Identify which cell holds the provided text, then report its (x, y) central coordinate. 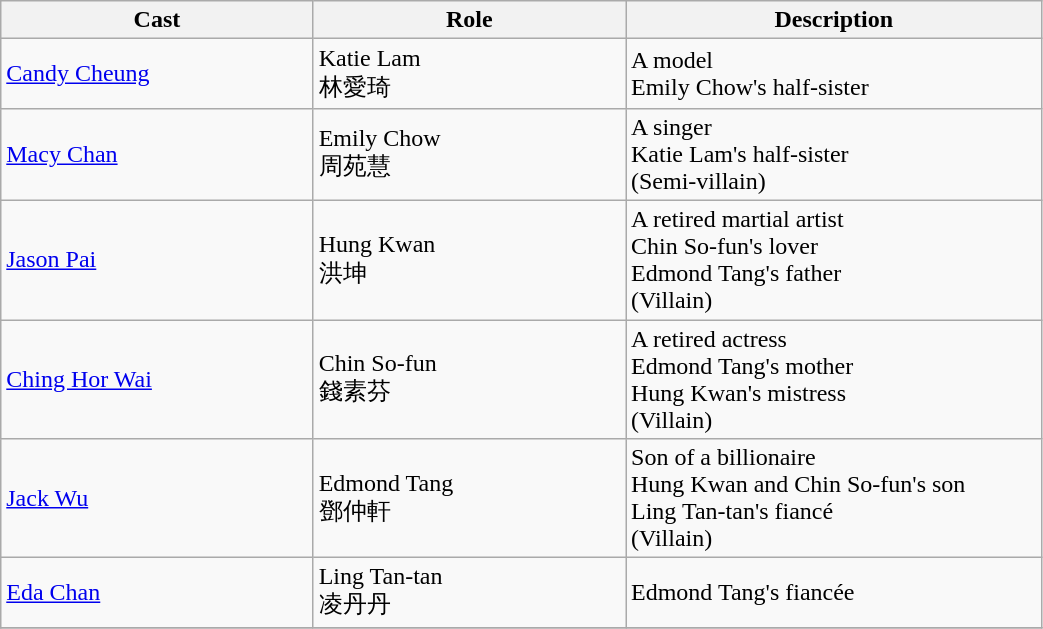
Edmond Tang鄧仲軒 (469, 498)
A retired martial artistChin So-fun's loverEdmond Tang's father(Villain) (834, 260)
Son of a billionaireHung Kwan and Chin So-fun's sonLing Tan-tan's fiancé(Villain) (834, 498)
Chin So-fun錢素芬 (469, 380)
Macy Chan (157, 154)
Emily Chow周苑慧 (469, 154)
Jason Pai (157, 260)
Katie Lam林愛琦 (469, 74)
Hung Kwan洪坤 (469, 260)
Ching Hor Wai (157, 380)
Edmond Tang's fiancée (834, 593)
Eda Chan (157, 593)
Ling Tan-tan凌丹丹 (469, 593)
A modelEmily Chow's half-sister (834, 74)
Cast (157, 20)
A retired actressEdmond Tang's motherHung Kwan's mistress(Villain) (834, 380)
A singerKatie Lam's half-sister(Semi-villain) (834, 154)
Description (834, 20)
Candy Cheung (157, 74)
Role (469, 20)
Jack Wu (157, 498)
